Find where the given text appears and provide that cell's center as [x, y] coordinate. 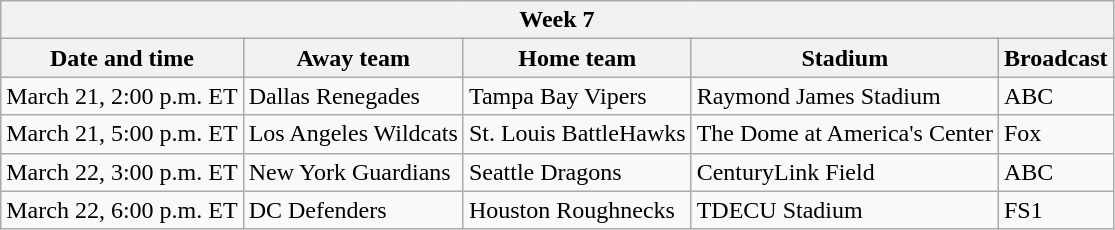
Away team [353, 58]
Raymond James Stadium [844, 96]
Fox [1056, 134]
Date and time [122, 58]
Seattle Dragons [577, 172]
Los Angeles Wildcats [353, 134]
Tampa Bay Vipers [577, 96]
March 22, 6:00 p.m. ET [122, 210]
Houston Roughnecks [577, 210]
DC Defenders [353, 210]
TDECU Stadium [844, 210]
March 22, 3:00 p.m. ET [122, 172]
Week 7 [557, 20]
Home team [577, 58]
March 21, 2:00 p.m. ET [122, 96]
CenturyLink Field [844, 172]
March 21, 5:00 p.m. ET [122, 134]
FS1 [1056, 210]
New York Guardians [353, 172]
Stadium [844, 58]
Dallas Renegades [353, 96]
St. Louis BattleHawks [577, 134]
Broadcast [1056, 58]
The Dome at America's Center [844, 134]
